For the text-containing cell, return its midpoint in [x, y] coordinate format. 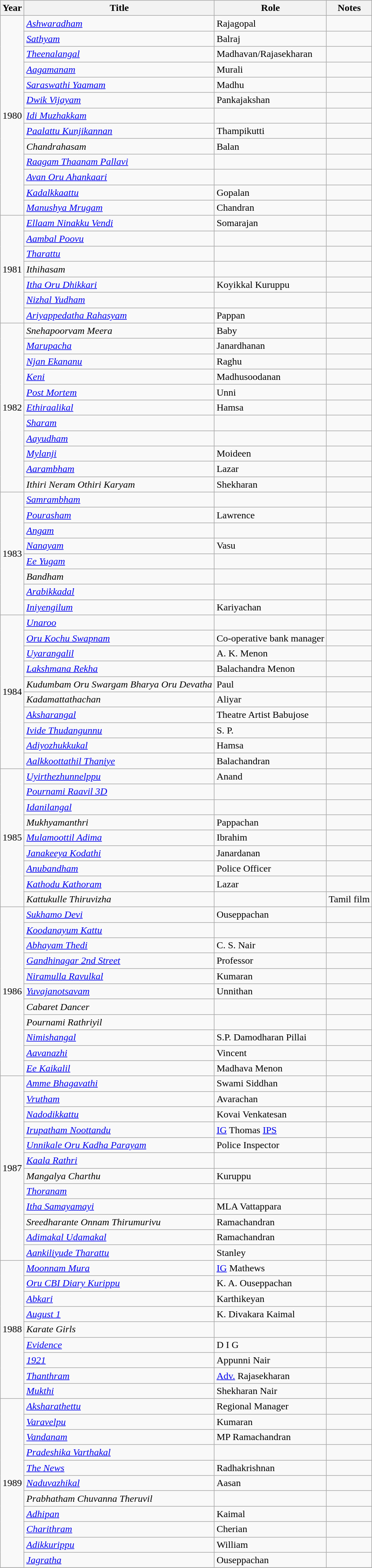
Janardhanan [271, 346]
Adv. Rajasekharan [271, 1375]
Kaimal [271, 1514]
Kathodu Kathoram [120, 884]
Cabaret Dancer [120, 1007]
Vasu [271, 546]
Itha Samayamayi [120, 1207]
Shekharan [271, 484]
Sharam [120, 423]
K. Divakara Kaimal [271, 1314]
Regional Manager [271, 1406]
Iniyengilum [120, 607]
Karthikeyan [271, 1299]
Lakshmana Rekha [120, 669]
Aavanazhi [120, 1053]
Oru CBI Diary Kurippu [120, 1283]
A. K. Menon [271, 653]
K. A. Ouseppachan [271, 1283]
Radhakrishnan [271, 1468]
Avarachan [271, 1099]
Mangalya Charthu [120, 1176]
Amme Bhagavathi [120, 1084]
Nizhal Yudham [120, 300]
Kudumbam Oru Swargam Bharya Oru Devatha [120, 684]
Year [12, 8]
Kariyachan [271, 607]
Balachandran [271, 761]
S.P. Damodharan Pillai [271, 1038]
Post Mortem [120, 392]
Paul [271, 684]
Pappachan [271, 822]
Baby [271, 331]
Sukhamo Devi [120, 914]
Abhayam Thedi [120, 945]
Moideen [271, 454]
Chandran [271, 208]
1983 [12, 553]
Yuvajanotsavam [120, 992]
Arabikkadal [120, 592]
Karate Girls [120, 1329]
Charithram [120, 1529]
Theatre Artist Babujose [271, 715]
Koodanayum Kattu [120, 930]
Janardanan [271, 853]
MLA Vattappara [271, 1207]
1984 [12, 692]
Balraj [271, 39]
Pournami Rathriyil [120, 1022]
Uyirthezhunnelppu [120, 776]
Abkari [120, 1299]
Irupatham Noottandu [120, 1130]
Thoranam [120, 1191]
Police Inspector [271, 1145]
Aasan [271, 1483]
Tharattu [120, 254]
1988 [12, 1330]
Ethiraalikal [120, 407]
Prabhatham Chuvanna Theruvil [120, 1499]
Samrambham [120, 500]
Adiyozhukkukal [120, 746]
Raghu [271, 361]
1989 [12, 1483]
Pappan [271, 315]
Somarajan [271, 223]
IG Thomas IPS [271, 1130]
Naduvazhikal [120, 1483]
D I G [271, 1345]
Angam [120, 530]
Adikkurippu [120, 1545]
Varavelpu [120, 1421]
August 1 [120, 1314]
MP Ramachandran [271, 1437]
Vincent [271, 1053]
Kaala Rathri [120, 1160]
Mukhyamanthri [120, 822]
Keni [120, 377]
Dwik Vijayam [120, 100]
Koyikkal Kuruppu [271, 285]
Aambal Poovu [120, 239]
Kadamattathachan [120, 700]
Sathyam [120, 39]
Police Officer [271, 868]
Mukthi [120, 1391]
1980 [12, 115]
Aagamanam [120, 69]
Unnithan [271, 992]
Pradeshika Varthakal [120, 1453]
Sreedharante Onnam Thirumurivu [120, 1222]
Paalattu Kunjikannan [120, 131]
Balan [271, 146]
Anubandham [120, 868]
Kovai Venkatesan [271, 1114]
Appunni Nair [271, 1360]
Itha Oru Dhikkari [120, 285]
1981 [12, 269]
S. P. [271, 730]
1921 [120, 1360]
Jagratha [120, 1560]
Aksharathettu [120, 1406]
Madhu [271, 85]
Cherian [271, 1529]
Pankajakshan [271, 100]
Madhava Menon [271, 1068]
Ibrahim [271, 838]
Manushya Mrugam [120, 208]
Stanley [271, 1253]
Avan Oru Ahankaari [120, 177]
Bandham [120, 576]
The News [120, 1468]
Aksharangal [120, 715]
Thampikutti [271, 131]
Mulamoottil Adima [120, 838]
Kadalkkaattu [120, 193]
Aliyar [271, 700]
Aankiliyude Tharattu [120, 1253]
Kattukulle Thiruvizha [120, 899]
Ivide Thudangunnu [120, 730]
Balachandra Menon [271, 669]
Nanayam [120, 546]
Njan Ekananu [120, 361]
1986 [12, 992]
Saraswathi Yaamam [120, 85]
Lawrence [271, 515]
Moonnam Mura [120, 1268]
Pournami Raavil 3D [120, 792]
Madhusoodanan [271, 377]
Janakeeya Kodathi [120, 853]
Gopalan [271, 193]
Ee Yugam [120, 561]
Aayudham [120, 438]
Aalkkoottathil Thaniye [120, 761]
C. S. Nair [271, 945]
Raagam Thaanam Pallavi [120, 161]
Oru Kochu Swapnam [120, 638]
Idanilangal [120, 807]
Ee Kaikalil [120, 1068]
Unnikale Oru Kadha Parayam [120, 1145]
Ithiri Neram Othiri Karyam [120, 484]
Adhipan [120, 1514]
Notes [349, 8]
William [271, 1545]
Thanthram [120, 1375]
Unni [271, 392]
Uyarangalil [120, 653]
1985 [12, 838]
Nadodikkattu [120, 1114]
Vrutham [120, 1099]
Vandanam [120, 1437]
Tamil film [349, 899]
IG Mathews [271, 1268]
Pourasham [120, 515]
Ithihasam [120, 269]
Murali [271, 69]
Aarambham [120, 469]
Adimakal Udamakal [120, 1237]
Ellaam Ninakku Vendi [120, 223]
Ariyappedatha Rahasyam [120, 315]
1982 [12, 408]
Nimishangal [120, 1038]
Ashwaradham [120, 23]
Shekharan Nair [271, 1391]
Snehapoorvam Meera [120, 331]
Marupacha [120, 346]
Mylanji [120, 454]
Chandrahasam [120, 146]
Title [120, 8]
Evidence [120, 1345]
Idi Muzhakkam [120, 115]
Rajagopal [271, 23]
Co-operative bank manager [271, 638]
Professor [271, 961]
Kuruppu [271, 1176]
Role [271, 8]
Unaroo [120, 623]
Swami Siddhan [271, 1084]
Madhavan/Rajasekharan [271, 54]
Gandhinagar 2nd Street [120, 961]
Anand [271, 776]
Niramulla Ravulkal [120, 976]
1987 [12, 1168]
Theenalangal [120, 54]
